Locate the cell with the specified text and output its [x, y] center coordinate. 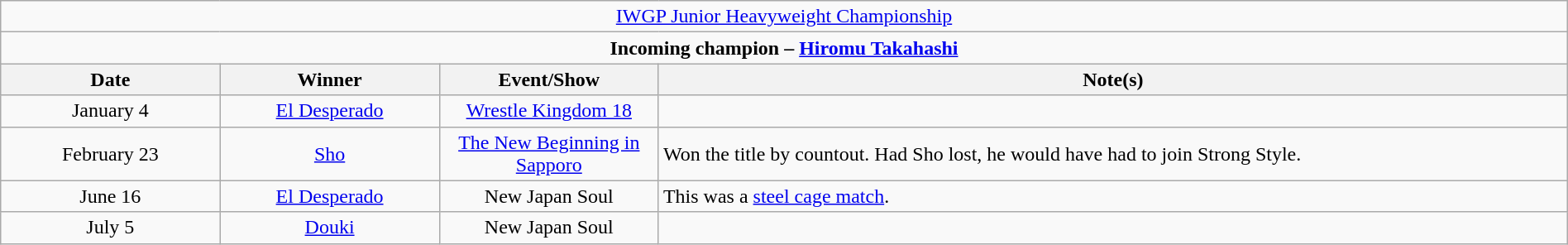
Winner [329, 79]
Won the title by countout. Had Sho lost, he would have had to join Strong Style. [1113, 154]
The New Beginning in Sapporo [549, 154]
Sho [329, 154]
June 16 [111, 196]
Date [111, 79]
Incoming champion – Hiromu Takahashi [784, 48]
July 5 [111, 228]
IWGP Junior Heavyweight Championship [784, 17]
Wrestle Kingdom 18 [549, 111]
Event/Show [549, 79]
January 4 [111, 111]
Note(s) [1113, 79]
Douki [329, 228]
February 23 [111, 154]
This was a steel cage match. [1113, 196]
